Identify which cell holds the provided text, then report its (X, Y) central coordinate. 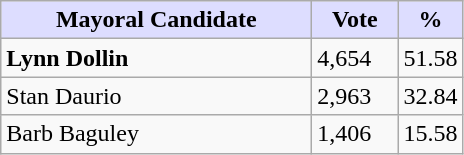
Vote (355, 20)
51.58 (430, 58)
4,654 (355, 58)
Lynn Dollin (156, 58)
32.84 (430, 96)
Stan Daurio (156, 96)
% (430, 20)
Mayoral Candidate (156, 20)
15.58 (430, 134)
2,963 (355, 96)
Barb Baguley (156, 134)
1,406 (355, 134)
